Search for the cell housing the specified text and yield its (X, Y) center coordinate. 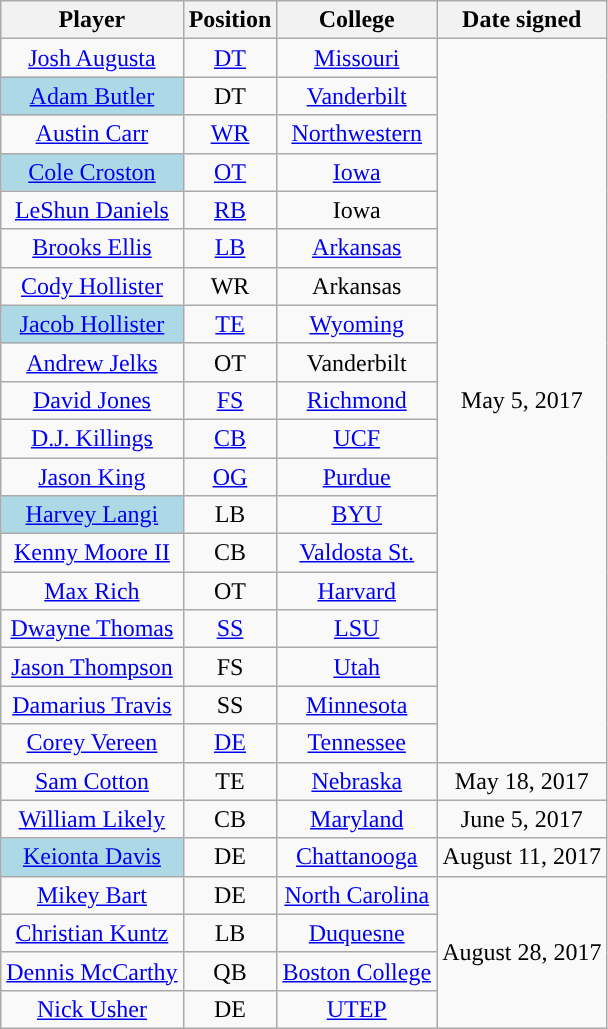
Northwestern (357, 134)
Josh Augusta (92, 58)
Damarius Travis (92, 705)
Utah (357, 667)
Maryland (357, 819)
College (357, 20)
Kenny Moore II (92, 553)
Date signed (522, 20)
Cody Hollister (92, 286)
Jason Thompson (92, 667)
Adam Butler (92, 96)
BYU (357, 515)
Christian Kuntz (92, 933)
Player (92, 20)
Valdosta St. (357, 553)
LeShun Daniels (92, 210)
Harvey Langi (92, 515)
Keionta Davis (92, 857)
UCF (357, 438)
June 5, 2017 (522, 819)
May 5, 2017 (522, 400)
Jacob Hollister (92, 324)
Andrew Jelks (92, 362)
Jason King (92, 477)
D.J. Killings (92, 438)
Minnesota (357, 705)
Max Rich (92, 591)
Harvard (357, 591)
Dennis McCarthy (92, 971)
William Likely (92, 819)
Nick Usher (92, 1009)
Wyoming (357, 324)
August 11, 2017 (522, 857)
David Jones (92, 400)
Cole Croston (92, 172)
May 18, 2017 (522, 781)
Corey Vereen (92, 743)
Mikey Bart (92, 895)
Sam Cotton (92, 781)
North Carolina (357, 895)
August 28, 2017 (522, 952)
Missouri (357, 58)
Position (230, 20)
Austin Carr (92, 134)
OG (230, 477)
QB (230, 971)
LSU (357, 629)
Richmond (357, 400)
Purdue (357, 477)
UTEP (357, 1009)
Nebraska (357, 781)
Chattanooga (357, 857)
Duquesne (357, 933)
Tennessee (357, 743)
Dwayne Thomas (92, 629)
Brooks Ellis (92, 248)
Boston College (357, 971)
RB (230, 210)
